Determine the [x, y] coordinate at the center of the cell enclosing the given text.  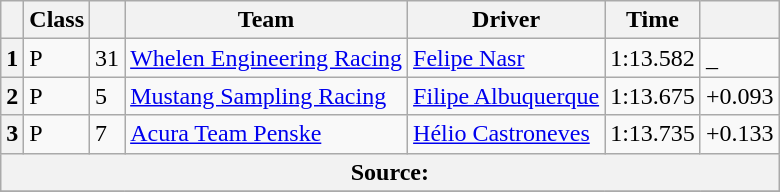
Mustang Sampling Racing [266, 96]
3 [12, 134]
+0.133 [740, 134]
31 [108, 58]
Source: [390, 172]
Filipe Albuquerque [506, 96]
+0.093 [740, 96]
5 [108, 96]
Driver [506, 20]
Class [57, 20]
_ [740, 58]
Hélio Castroneves [506, 134]
2 [12, 96]
7 [108, 134]
1 [12, 58]
Felipe Nasr [506, 58]
Team [266, 20]
1:13.582 [653, 58]
Acura Team Penske [266, 134]
Whelen Engineering Racing [266, 58]
1:13.735 [653, 134]
Time [653, 20]
1:13.675 [653, 96]
